From the cell containing the given text, extract its center point as [X, Y] coordinate. 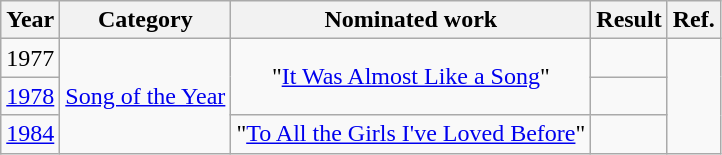
Song of the Year [146, 96]
Result [629, 20]
1978 [30, 96]
1984 [30, 134]
Nominated work [411, 20]
"To All the Girls I've Loved Before" [411, 134]
Ref. [694, 20]
Year [30, 20]
1977 [30, 58]
"It Was Almost Like a Song" [411, 77]
Category [146, 20]
